From the cell containing the given text, extract its center point as [X, Y] coordinate. 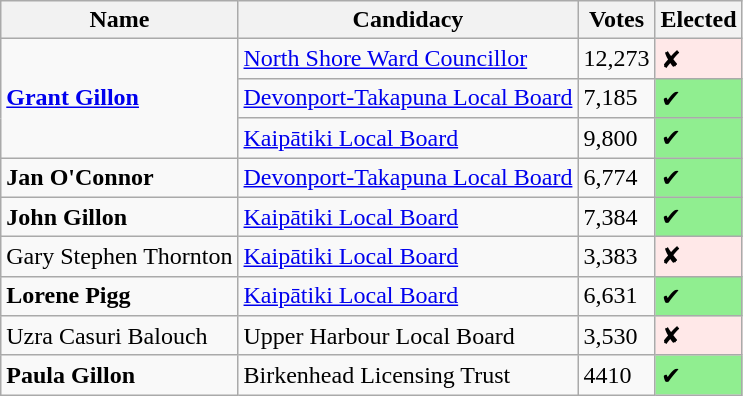
6,774 [616, 178]
7,384 [616, 217]
6,631 [616, 296]
3,530 [616, 336]
Lorene Pigg [120, 296]
3,383 [616, 257]
Upper Harbour Local Board [408, 336]
Gary Stephen Thornton [120, 257]
John Gillon [120, 217]
Jan O'Connor [120, 178]
North Shore Ward Councillor [408, 59]
Candidacy [408, 20]
7,185 [616, 98]
9,800 [616, 138]
Name [120, 20]
Paula Gillon [120, 375]
Elected [698, 20]
Uzra Casuri Balouch [120, 336]
12,273 [616, 59]
Votes [616, 20]
Grant Gillon [120, 98]
4410 [616, 375]
Birkenhead Licensing Trust [408, 375]
